Provide the [X, Y] coordinate of the cell's center where the given text is located.  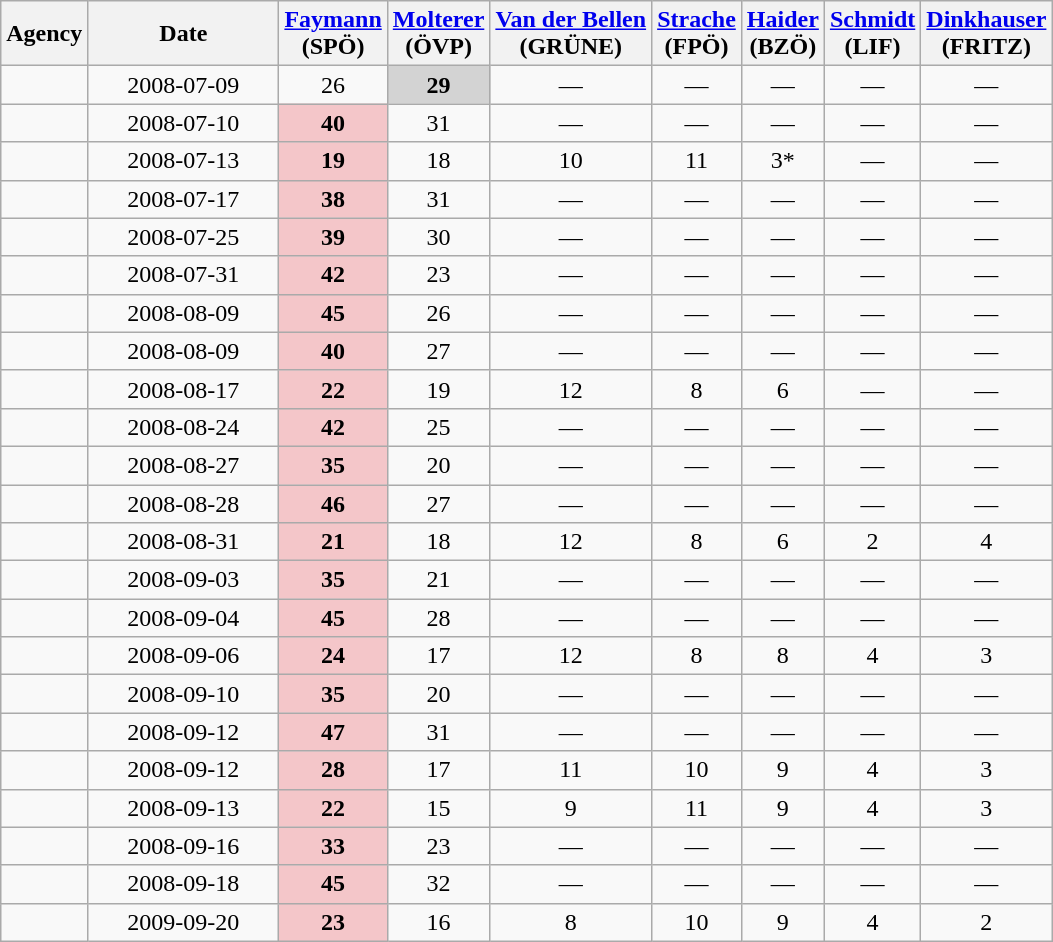
2008-09-10 [184, 694]
2008-09-13 [184, 808]
16 [438, 922]
2008-09-03 [184, 580]
Schmidt(LIF) [872, 34]
Date [184, 34]
2008-07-10 [184, 123]
2008-08-28 [184, 503]
Van der Bellen(GRÜNE) [571, 34]
Agency [44, 34]
38 [333, 199]
2008-08-27 [184, 465]
2009-09-20 [184, 922]
Dinkhauser(FRITZ) [986, 34]
24 [333, 656]
47 [333, 732]
2008-07-09 [184, 85]
Strache(FPÖ) [697, 34]
32 [438, 884]
Haider(BZÖ) [782, 34]
2008-09-06 [184, 656]
2008-08-31 [184, 542]
2008-09-16 [184, 846]
39 [333, 237]
3* [782, 161]
2008-07-25 [184, 237]
29 [438, 85]
2008-07-31 [184, 275]
Faymann(SPÖ) [333, 34]
25 [438, 427]
2008-07-13 [184, 161]
Molterer(ÖVP) [438, 34]
2008-09-18 [184, 884]
2008-08-17 [184, 389]
2008-07-17 [184, 199]
46 [333, 503]
15 [438, 808]
2008-09-04 [184, 618]
30 [438, 237]
2008-08-24 [184, 427]
33 [333, 846]
